Provide the [x, y] coordinate of the cell's center where the given text is located.  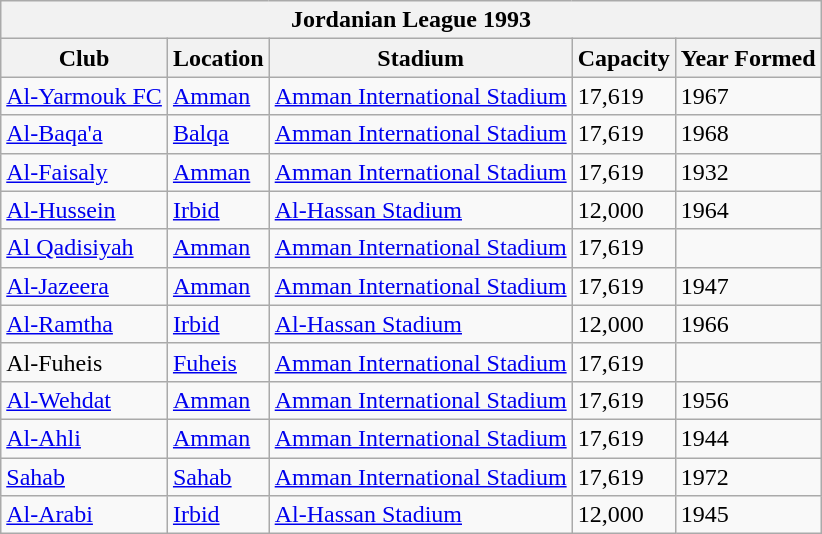
1947 [748, 286]
1945 [748, 515]
Capacity [624, 58]
Stadium [420, 58]
Al-Baqa'a [84, 134]
1932 [748, 172]
1967 [748, 96]
1968 [748, 134]
Al-Fuheis [84, 362]
Al-Ahli [84, 438]
Location [218, 58]
Al-Hussein [84, 210]
Fuheis [218, 362]
Al-Faisaly [84, 172]
Year Formed [748, 58]
Al-Jazeera [84, 286]
Al-Arabi [84, 515]
Al Qadisiyah [84, 248]
Jordanian League 1993 [411, 20]
Balqa [218, 134]
Al-Ramtha [84, 324]
Al-Yarmouk FC [84, 96]
Club [84, 58]
1956 [748, 400]
1964 [748, 210]
1966 [748, 324]
1972 [748, 477]
1944 [748, 438]
Al-Wehdat [84, 400]
